Return the [x, y] coordinate for the center point of the cell that contains the specified text.  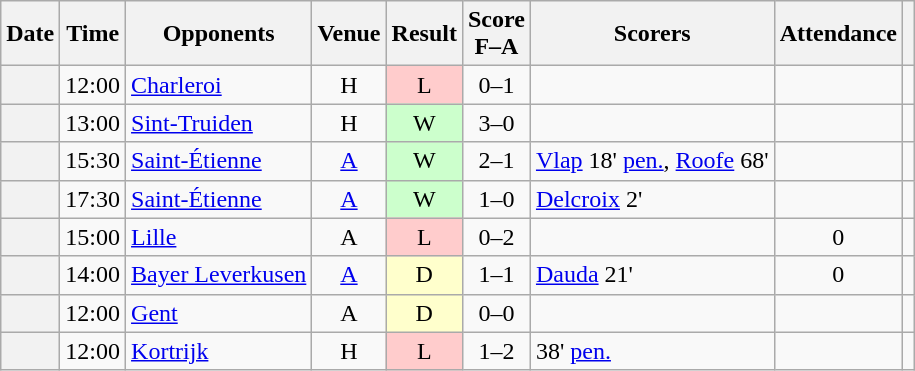
3–0 [496, 123]
Opponents [219, 34]
1–1 [496, 275]
Charleroi [219, 85]
15:30 [93, 161]
Scorers [652, 34]
Delcroix 2' [652, 199]
Kortrijk [219, 351]
14:00 [93, 275]
15:00 [93, 237]
38' pen. [652, 351]
0–1 [496, 85]
17:30 [93, 199]
13:00 [93, 123]
2–1 [496, 161]
Lille [219, 237]
Time [93, 34]
Bayer Leverkusen [219, 275]
ScoreF–A [496, 34]
Venue [349, 34]
0–2 [496, 237]
1–0 [496, 199]
Result [424, 34]
0–0 [496, 313]
Attendance [838, 34]
Date [30, 34]
Gent [219, 313]
Sint-Truiden [219, 123]
Vlap 18' pen., Roofe 68' [652, 161]
1–2 [496, 351]
Dauda 21' [652, 275]
